Locate the cell with the specified text and output its (X, Y) center coordinate. 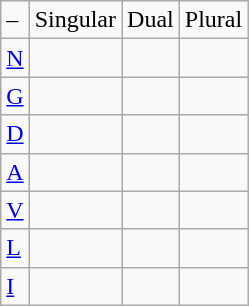
D (15, 134)
G (15, 96)
I (15, 286)
N (15, 58)
L (15, 248)
A (15, 172)
V (15, 210)
Dual (151, 20)
– (15, 20)
Plural (213, 20)
Singular (75, 20)
